Extract the (x, y) coordinate from the center of the cell holding the provided text.  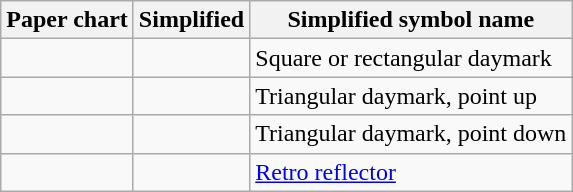
Simplified (191, 20)
Square or rectangular daymark (411, 58)
Paper chart (68, 20)
Simplified symbol name (411, 20)
Triangular daymark, point up (411, 96)
Triangular daymark, point down (411, 134)
Retro reflector (411, 172)
